Pinpoint the cell where the given text exists, returning its (X, Y) midpoint coordinate. 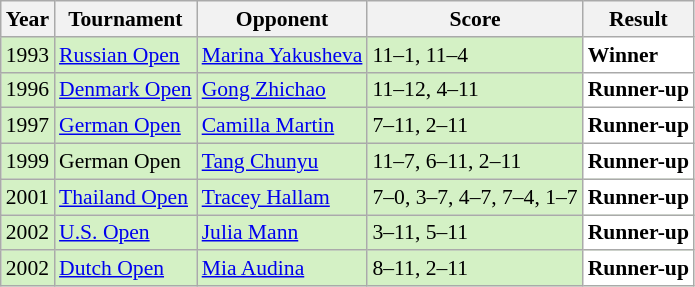
U.S. Open (126, 233)
Year (28, 19)
Dutch Open (126, 269)
Score (474, 19)
11–12, 4–11 (474, 90)
Tracey Hallam (282, 197)
Tang Chunyu (282, 162)
7–11, 2–11 (474, 126)
Tournament (126, 19)
Julia Mann (282, 233)
7–0, 3–7, 4–7, 7–4, 1–7 (474, 197)
Thailand Open (126, 197)
Mia Audina (282, 269)
8–11, 2–11 (474, 269)
Gong Zhichao (282, 90)
1999 (28, 162)
1996 (28, 90)
Denmark Open (126, 90)
Opponent (282, 19)
Russian Open (126, 55)
Result (638, 19)
1993 (28, 55)
1997 (28, 126)
Winner (638, 55)
2001 (28, 197)
11–1, 11–4 (474, 55)
3–11, 5–11 (474, 233)
11–7, 6–11, 2–11 (474, 162)
Camilla Martin (282, 126)
Marina Yakusheva (282, 55)
